Detect which cell encompasses the target text, then output its [X, Y] center coordinate. 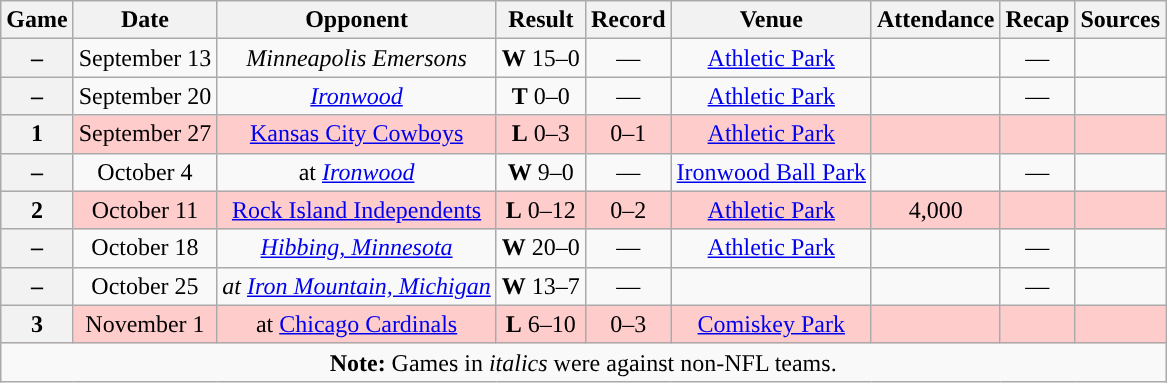
Comiskey Park [771, 324]
at Chicago Cardinals [356, 324]
Ironwood [356, 96]
Minneapolis Emersons [356, 58]
L 6–10 [540, 324]
October 11 [145, 210]
Venue [771, 20]
Rock Island Independents [356, 210]
L 0–3 [540, 134]
September 13 [145, 58]
September 20 [145, 96]
W 20–0 [540, 248]
0–1 [628, 134]
Ironwood Ball Park [771, 172]
October 18 [145, 248]
September 27 [145, 134]
Recap [1038, 20]
1 [37, 134]
at Iron Mountain, Michigan [356, 286]
T 0–0 [540, 96]
Result [540, 20]
W 13–7 [540, 286]
Game [37, 20]
Date [145, 20]
Kansas City Cowboys [356, 134]
Opponent [356, 20]
Note: Games in italics were against non-NFL teams. [584, 362]
Attendance [935, 20]
October 4 [145, 172]
L 0–12 [540, 210]
Hibbing, Minnesota [356, 248]
at Ironwood [356, 172]
W 15–0 [540, 58]
3 [37, 324]
Record [628, 20]
W 9–0 [540, 172]
4,000 [935, 210]
0–2 [628, 210]
Sources [1120, 20]
2 [37, 210]
November 1 [145, 324]
October 25 [145, 286]
0–3 [628, 324]
